Search for the cell housing the specified text and yield its (x, y) center coordinate. 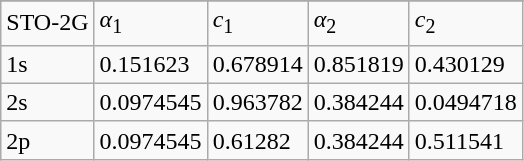
1s (48, 64)
0.61282 (258, 140)
2p (48, 140)
c2 (466, 23)
0.0494718 (466, 102)
STO-2G (48, 23)
0.678914 (258, 64)
2s (48, 102)
0.851819 (358, 64)
0.963782 (258, 102)
α1 (150, 23)
0.151623 (150, 64)
α2 (358, 23)
0.430129 (466, 64)
0.511541 (466, 140)
c1 (258, 23)
